From the cell containing the given text, extract its center point as (x, y) coordinate. 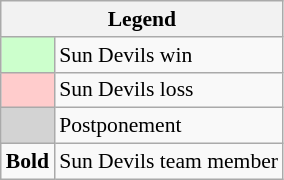
Legend (142, 19)
Postponement (168, 126)
Sun Devils loss (168, 90)
Sun Devils win (168, 55)
Bold (28, 162)
Sun Devils team member (168, 162)
